From the cell containing the given text, extract its center point as [x, y] coordinate. 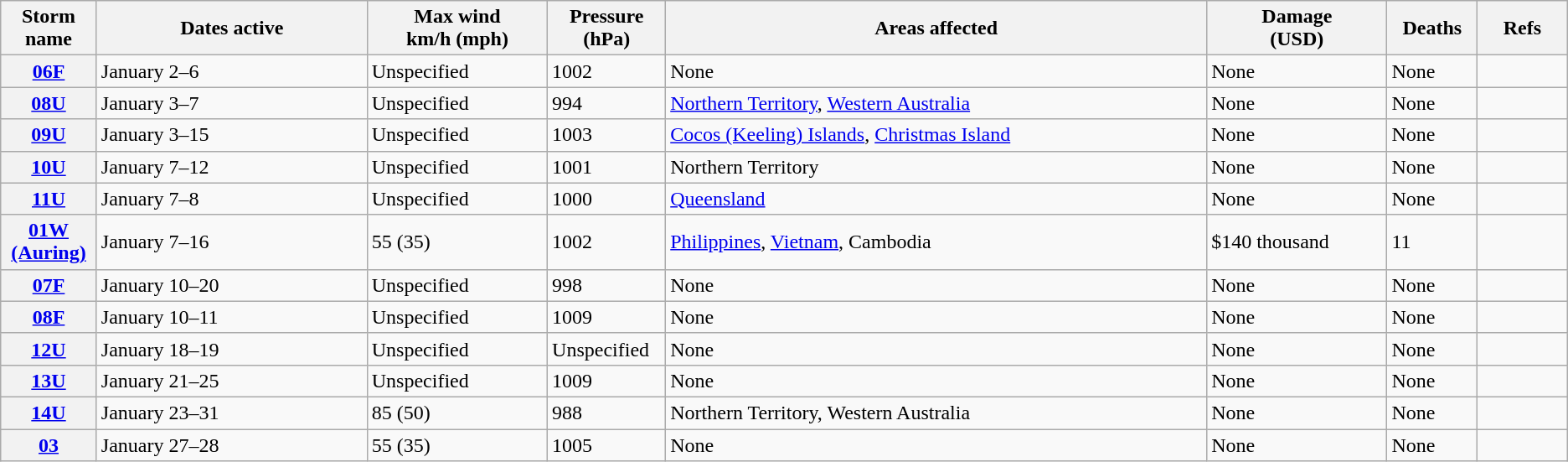
1000 [606, 199]
January 7–16 [231, 241]
January 10–20 [231, 285]
January 10–11 [231, 317]
January 3–15 [231, 135]
988 [606, 413]
08U [49, 103]
$140 thousand [1297, 241]
January 18–19 [231, 349]
11 [1432, 241]
14U [49, 413]
January 3–7 [231, 103]
Dates active [231, 29]
1001 [606, 167]
06F [49, 71]
Queensland [936, 199]
08F [49, 317]
January 7–12 [231, 167]
January 7–8 [231, 199]
Deaths [1432, 29]
January 27–28 [231, 445]
Storm name [49, 29]
03 [49, 445]
January 2–6 [231, 71]
Northern Territory [936, 167]
10U [49, 167]
January 23–31 [231, 413]
01W (Auring) [49, 241]
Philippines, Vietnam, Cambodia [936, 241]
11U [49, 199]
13U [49, 381]
Refs [1523, 29]
994 [606, 103]
85 (50) [457, 413]
Cocos (Keeling) Islands, Christmas Island [936, 135]
09U [49, 135]
Damage(USD) [1297, 29]
Pressure(hPa) [606, 29]
Max windkm/h (mph) [457, 29]
January 21–25 [231, 381]
1003 [606, 135]
07F [49, 285]
12U [49, 349]
Areas affected [936, 29]
998 [606, 285]
1005 [606, 445]
